Detect which cell encompasses the target text, then output its [x, y] center coordinate. 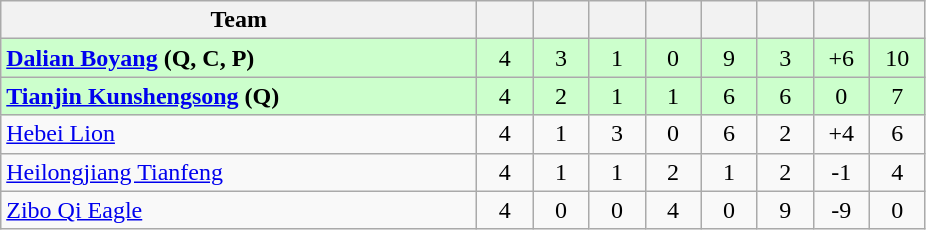
Hebei Lion [239, 134]
Team [239, 20]
7 [897, 96]
+4 [841, 134]
+6 [841, 58]
Heilongjiang Tianfeng [239, 172]
Tianjin Kunshengsong (Q) [239, 96]
Zibo Qi Eagle [239, 210]
Dalian Boyang (Q, C, P) [239, 58]
10 [897, 58]
-9 [841, 210]
-1 [841, 172]
